For the text-containing cell, return its midpoint in (X, Y) coordinate format. 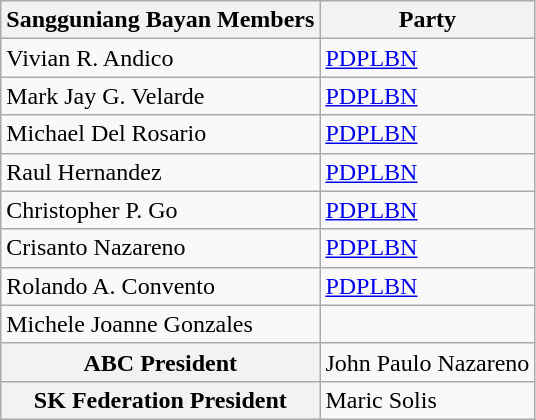
ABC President (160, 362)
Christopher P. Go (160, 210)
Mark Jay G. Velarde (160, 96)
Michael Del Rosario (160, 134)
Party (428, 20)
Sangguniang Bayan Members (160, 20)
Vivian R. Andico (160, 58)
Maric Solis (428, 400)
Raul Hernandez (160, 172)
Rolando A. Convento (160, 286)
Michele Joanne Gonzales (160, 324)
SK Federation President (160, 400)
Crisanto Nazareno (160, 248)
John Paulo Nazareno (428, 362)
